Identify which cell holds the provided text, then report its [X, Y] central coordinate. 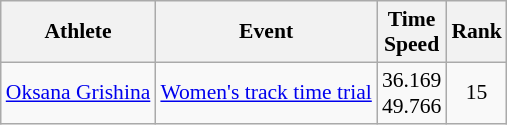
36.16949.766 [412, 92]
TimeSpeed [412, 32]
Athlete [78, 32]
15 [476, 92]
Oksana Grishina [78, 92]
Event [266, 32]
Women's track time trial [266, 92]
Rank [476, 32]
